Extract the [x, y] coordinate from the center of the cell holding the provided text.  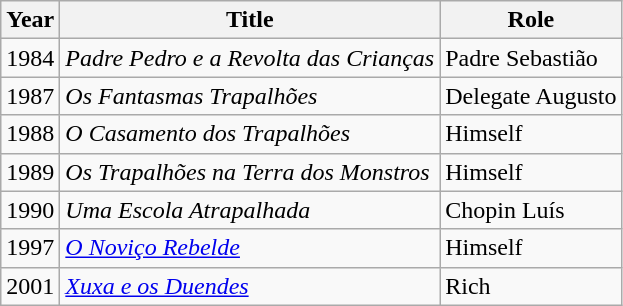
1997 [30, 248]
Title [250, 20]
Delegate Augusto [531, 96]
Year [30, 20]
1987 [30, 96]
1990 [30, 210]
1989 [30, 172]
Rich [531, 286]
Xuxa e os Duendes [250, 286]
Role [531, 20]
O Noviço Rebelde [250, 248]
1984 [30, 58]
Padre Sebastião [531, 58]
2001 [30, 286]
Os Fantasmas Trapalhões [250, 96]
Padre Pedro e a Revolta das Crianças [250, 58]
1988 [30, 134]
Chopin Luís [531, 210]
Uma Escola Atrapalhada [250, 210]
Os Trapalhões na Terra dos Monstros [250, 172]
O Casamento dos Trapalhões [250, 134]
